Pinpoint the cell where the given text exists, returning its [X, Y] midpoint coordinate. 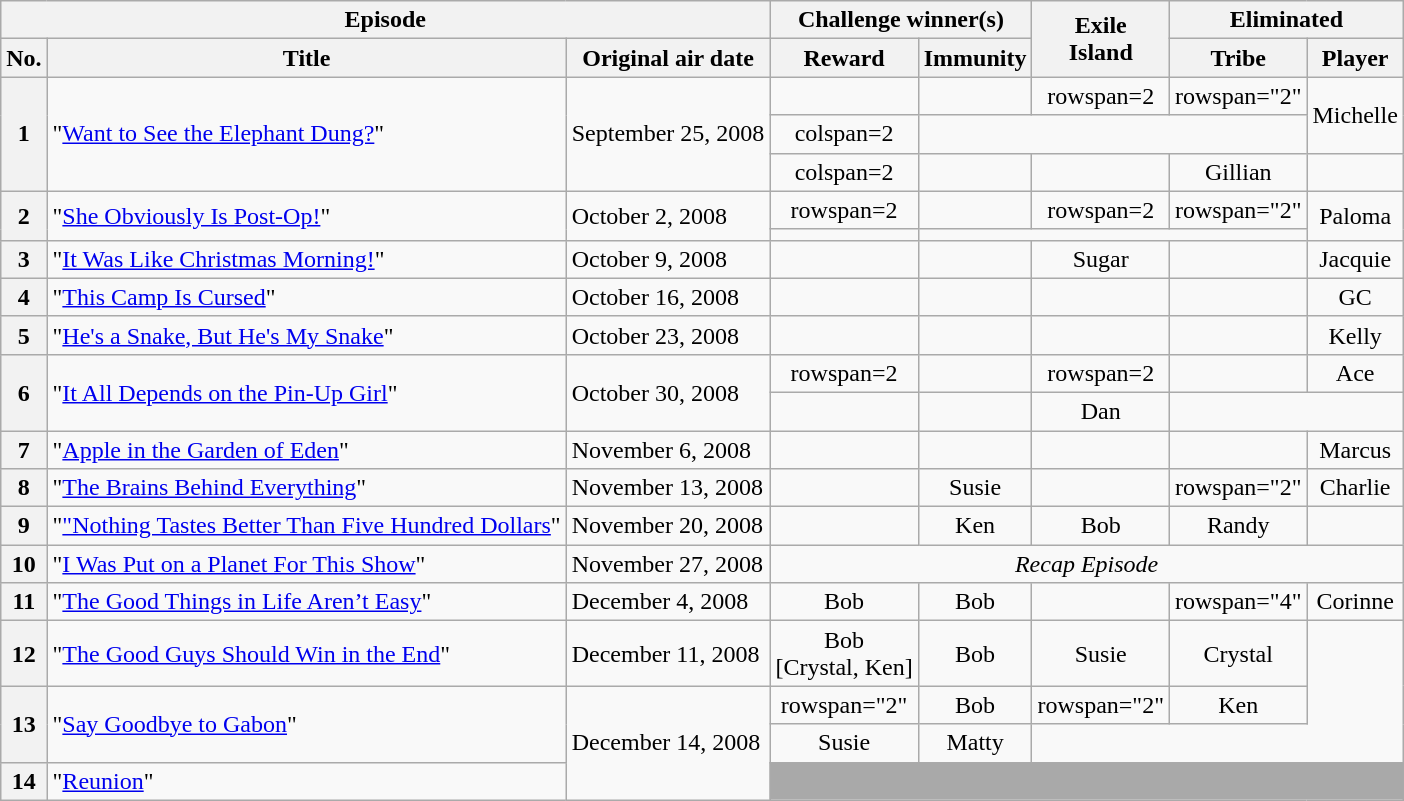
November 20, 2008 [668, 526]
""Nothing Tastes Better Than Five Hundred Dollars" [306, 526]
"I Was Put on a Planet For This Show" [306, 564]
Charlie [1355, 488]
Crystal [1238, 654]
ExileIsland [1101, 39]
GC [1355, 297]
Episode [386, 20]
Gillian [1238, 172]
"She Obviously Is Post-Op!" [306, 216]
December 11, 2008 [668, 654]
12 [24, 654]
October 30, 2008 [668, 392]
"Say Goodbye to Gabon" [306, 724]
3 [24, 259]
8 [24, 488]
"Want to See the Elephant Dung?" [306, 134]
Tribe [1238, 58]
Reward [844, 58]
"It All Depends on the Pin-Up Girl" [306, 392]
November 27, 2008 [668, 564]
Title [306, 58]
October 16, 2008 [668, 297]
2 [24, 216]
November 13, 2008 [668, 488]
Kelly [1355, 335]
"He's a Snake, But He's My Snake" [306, 335]
6 [24, 392]
1 [24, 134]
"This Camp Is Cursed" [306, 297]
Jacquie [1355, 259]
"It Was Like Christmas Morning!" [306, 259]
October 23, 2008 [668, 335]
Matty [975, 743]
Ace [1355, 373]
rowspan="4" [1238, 602]
"The Good Things in Life Aren’t Easy" [306, 602]
Eliminated [1286, 20]
September 25, 2008 [668, 134]
No. [24, 58]
"The Brains Behind Everything" [306, 488]
7 [24, 449]
9 [24, 526]
Sugar [1101, 259]
Randy [1238, 526]
November 6, 2008 [668, 449]
11 [24, 602]
10 [24, 564]
4 [24, 297]
October 2, 2008 [668, 216]
Original air date [668, 58]
Dan [1101, 411]
Player [1355, 58]
Recap Episode [1086, 564]
"The Good Guys Should Win in the End" [306, 654]
13 [24, 724]
December 14, 2008 [668, 743]
Corinne [1355, 602]
Paloma [1355, 216]
December 4, 2008 [668, 602]
5 [24, 335]
14 [24, 781]
"Reunion" [306, 781]
"Apple in the Garden of Eden" [306, 449]
Immunity [975, 58]
Marcus [1355, 449]
Challenge winner(s) [901, 20]
October 9, 2008 [668, 259]
Bob[Crystal, Ken] [844, 654]
Michelle [1355, 115]
